Capture the cell that displays the provided text and extract its (x, y) central coordinate. 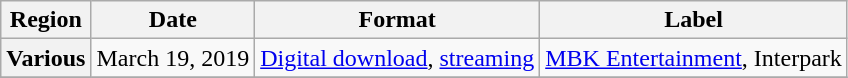
MBK Entertainment, Interpark (694, 58)
Region (46, 20)
March 19, 2019 (173, 58)
Format (398, 20)
Date (173, 20)
Digital download, streaming (398, 58)
Various (46, 58)
Label (694, 20)
